From the cell containing the given text, extract its center point as [x, y] coordinate. 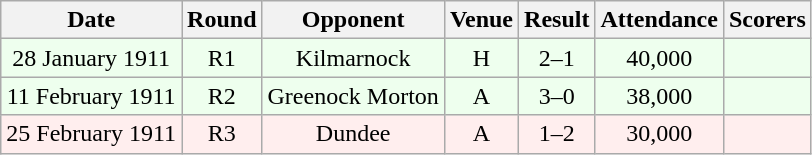
Attendance [659, 20]
R3 [222, 134]
1–2 [557, 134]
R2 [222, 96]
Round [222, 20]
Dundee [353, 134]
Date [92, 20]
Result [557, 20]
R1 [222, 58]
Scorers [767, 20]
Kilmarnock [353, 58]
11 February 1911 [92, 96]
Opponent [353, 20]
3–0 [557, 96]
28 January 1911 [92, 58]
30,000 [659, 134]
38,000 [659, 96]
25 February 1911 [92, 134]
2–1 [557, 58]
H [481, 58]
40,000 [659, 58]
Greenock Morton [353, 96]
Venue [481, 20]
